From the cell containing the given text, extract its center point as (x, y) coordinate. 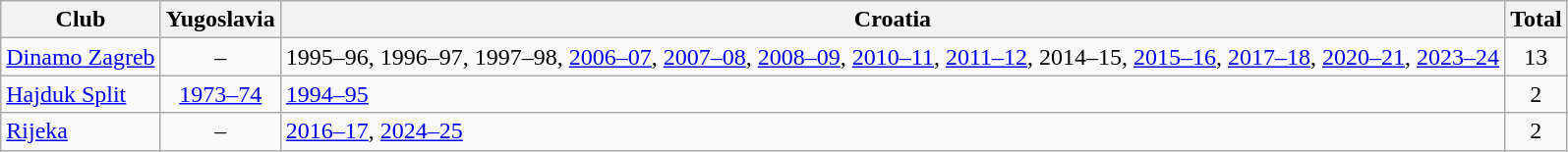
Rijeka (81, 131)
2016–17, 2024–25 (893, 131)
Croatia (893, 20)
Hajduk Split (81, 94)
13 (1537, 57)
1973–74 (220, 94)
1995–96, 1996–97, 1997–98, 2006–07, 2007–08, 2008–09, 2010–11, 2011–12, 2014–15, 2015–16, 2017–18, 2020–21, 2023–24 (893, 57)
1994–95 (893, 94)
Total (1537, 20)
Club (81, 20)
Yugoslavia (220, 20)
Dinamo Zagreb (81, 57)
